Pinpoint the cell where the given text exists, returning its (X, Y) midpoint coordinate. 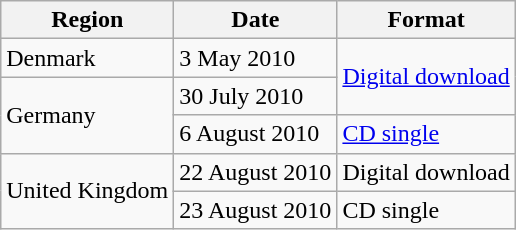
30 July 2010 (256, 96)
6 August 2010 (256, 134)
22 August 2010 (256, 172)
United Kingdom (88, 191)
23 August 2010 (256, 210)
Date (256, 20)
Germany (88, 115)
Denmark (88, 58)
Format (426, 20)
3 May 2010 (256, 58)
Region (88, 20)
